Output the [x, y] coordinate of the center of the cell containing the given text.  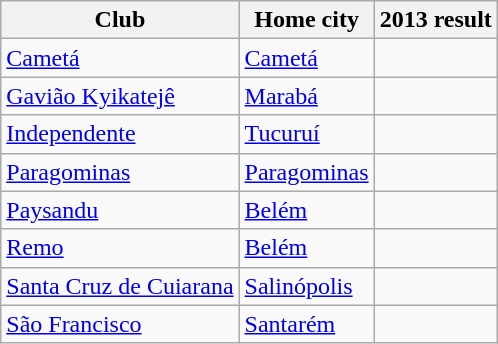
Home city [306, 20]
Club [120, 20]
Gavião Kyikatejê [120, 96]
Santa Cruz de Cuiarana [120, 286]
Tucuruí [306, 134]
Remo [120, 248]
Paysandu [120, 210]
São Francisco [120, 324]
Santarém [306, 324]
Marabá [306, 96]
Independente [120, 134]
Salinópolis [306, 286]
2013 result [436, 20]
